Pinpoint the cell where the given text exists, returning its [X, Y] midpoint coordinate. 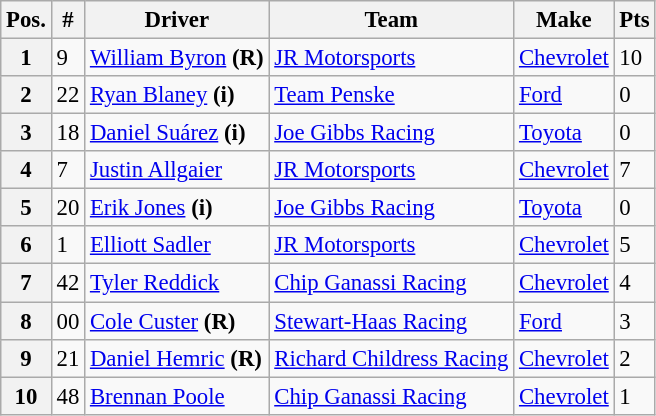
Daniel Suárez (i) [177, 133]
Driver [177, 20]
42 [68, 283]
22 [68, 95]
20 [68, 208]
6 [26, 245]
8 [26, 321]
William Byron (R) [177, 58]
18 [68, 133]
Stewart-Haas Racing [392, 321]
48 [68, 396]
Make [564, 20]
Ryan Blaney (i) [177, 95]
# [68, 20]
21 [68, 358]
Team Penske [392, 95]
Team [392, 20]
Pos. [26, 20]
Pts [634, 20]
Richard Childress Racing [392, 358]
Tyler Reddick [177, 283]
Erik Jones (i) [177, 208]
00 [68, 321]
Cole Custer (R) [177, 321]
Brennan Poole [177, 396]
Justin Allgaier [177, 170]
Daniel Hemric (R) [177, 358]
Elliott Sadler [177, 245]
